Output the (x, y) coordinate of the center of the cell containing the given text.  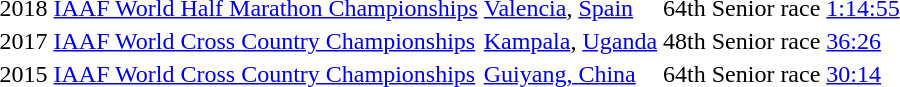
Kampala, Uganda (570, 41)
48th (685, 41)
IAAF World Cross Country Championships (266, 41)
Senior race (766, 41)
